For the text-containing cell, return its midpoint in (X, Y) coordinate format. 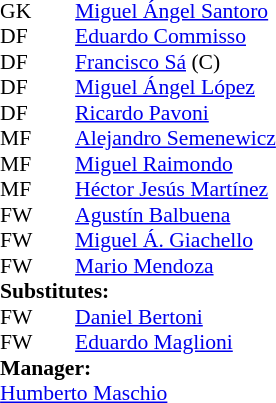
Miguel Raimondo (176, 164)
Alejandro Semenewicz (176, 139)
Eduardo Maglioni (176, 343)
Miguel Á. Giachello (176, 241)
Daniel Bertoni (176, 317)
Héctor Jesús Martínez (176, 189)
Ricardo Pavoni (176, 113)
Mario Mendoza (176, 266)
Francisco Sá (C) (176, 62)
Substitutes: (138, 291)
Manager: (138, 368)
Miguel Ángel López (176, 87)
Eduardo Commisso (176, 37)
Agustín Balbuena (176, 215)
